Return [x, y] of the center of cell containing provided text 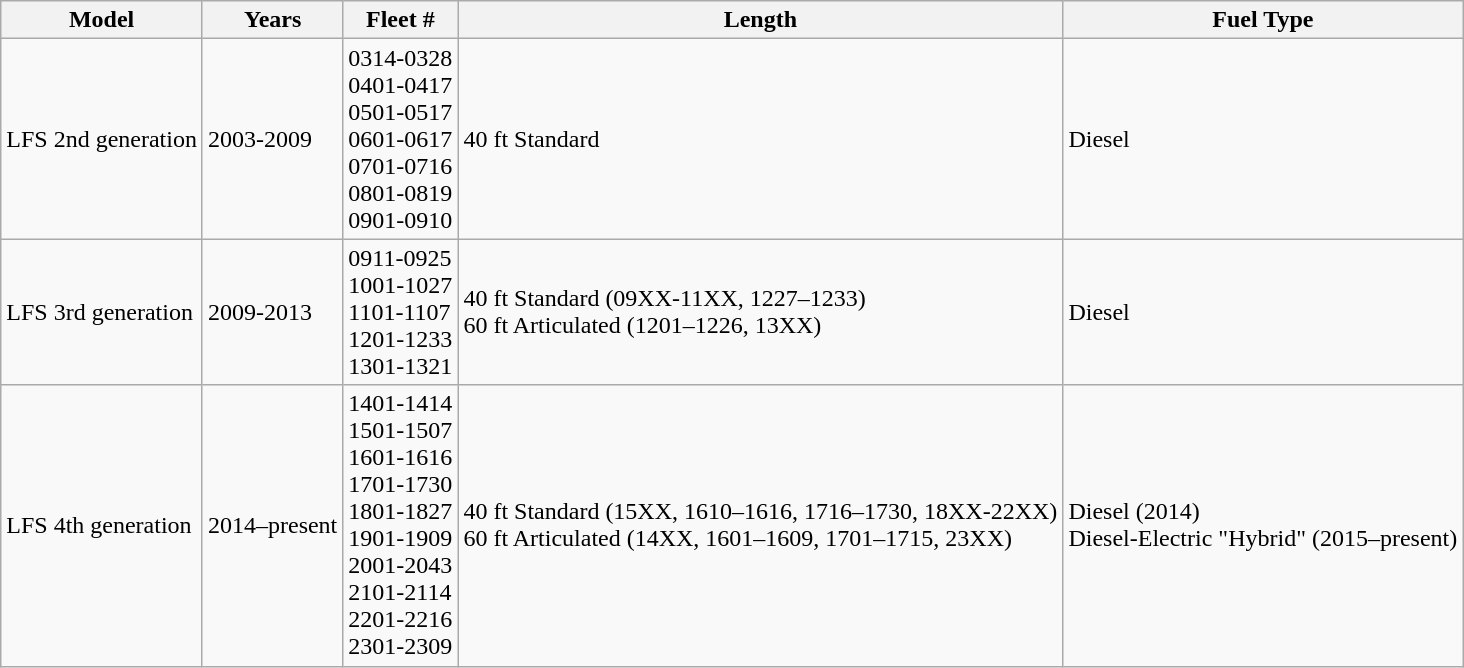
2003-2009 [272, 139]
Fleet # [400, 20]
0314-03280401-04170501-05170601-06170701-07160801-08190901-0910 [400, 139]
LFS 3rd generation [102, 312]
40 ft Standard (15XX, 1610–1616, 1716–1730, 18XX-22XX)60 ft Articulated (14XX, 1601–1609, 1701–1715, 23XX) [760, 526]
Length [760, 20]
Model [102, 20]
40 ft Standard [760, 139]
40 ft Standard (09XX-11XX, 1227–1233)60 ft Articulated (1201–1226, 13XX) [760, 312]
Diesel (2014)Diesel-Electric "Hybrid" (2015–present) [1263, 526]
2009-2013 [272, 312]
2014–present [272, 526]
0911-09251001-10271101-11071201-12331301-1321 [400, 312]
1401-14141501-15071601-16161701-17301801-18271901-19092001-20432101-21142201-22162301-2309 [400, 526]
LFS 2nd generation [102, 139]
Years [272, 20]
Fuel Type [1263, 20]
LFS 4th generation [102, 526]
